Identify which cell holds the provided text, then report its [X, Y] central coordinate. 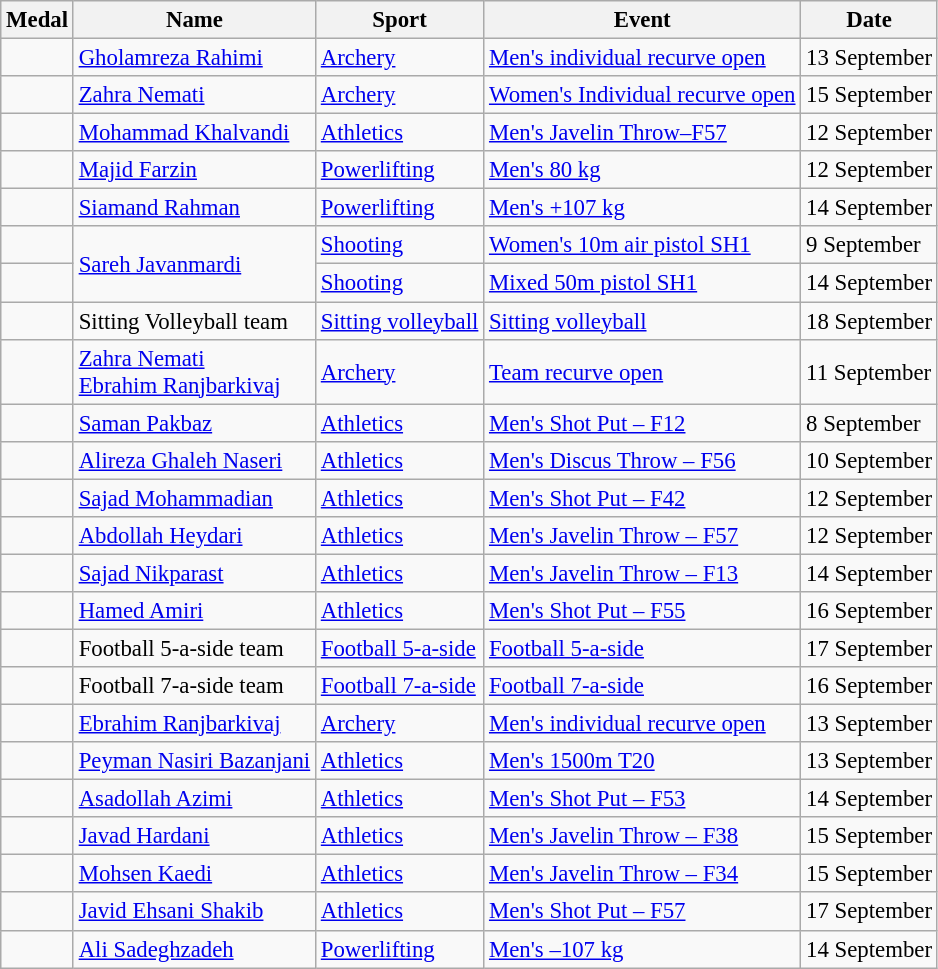
Sport [399, 20]
Date [869, 20]
Men's +107 kg [642, 208]
Men's 80 kg [642, 170]
Ebrahim Ranjbarkivaj [194, 724]
Mohammad Khalvandi [194, 133]
Women's 10m air pistol SH1 [642, 245]
Saman Pakbaz [194, 423]
Men's –107 kg [642, 949]
Zahra NematiEbrahim Ranjbarkivaj [194, 372]
Men's Javelin Throw – F38 [642, 836]
Event [642, 20]
Siamand Rahman [194, 208]
Men's Shot Put – F55 [642, 611]
Football 5-a-side team [194, 648]
Sajad Mohammadian [194, 498]
Alireza Ghaleh Naseri [194, 460]
Men's 1500m T20 [642, 761]
Medal [38, 20]
9 September [869, 245]
Asadollah Azimi [194, 799]
Javad Hardani [194, 836]
Zahra Nemati [194, 95]
8 September [869, 423]
Men's Shot Put – F57 [642, 912]
Men's Shot Put – F12 [642, 423]
Football 7-a-side team [194, 686]
Peyman Nasiri Bazanjani [194, 761]
Sitting Volleyball team [194, 321]
Men's Javelin Throw – F34 [642, 874]
Team recurve open [642, 372]
Sajad Nikparast [194, 573]
Mohsen Kaedi [194, 874]
Men's Discus Throw – F56 [642, 460]
Men's Javelin Throw – F57 [642, 536]
Javid Ehsani Shakib [194, 912]
Gholamreza Rahimi [194, 58]
Men's Shot Put – F53 [642, 799]
10 September [869, 460]
Men's Javelin Throw–F57 [642, 133]
Abdollah Heydari [194, 536]
Name [194, 20]
Men's Shot Put – F42 [642, 498]
18 September [869, 321]
Hamed Amiri [194, 611]
11 September [869, 372]
Mixed 50m pistol SH1 [642, 283]
Women's Individual recurve open [642, 95]
Men's Javelin Throw – F13 [642, 573]
Ali Sadeghzadeh [194, 949]
Sareh Javanmardi [194, 264]
Majid Farzin [194, 170]
